Output the [X, Y] coordinate of the center of the cell containing the given text.  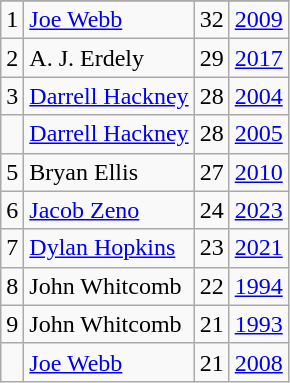
2010 [258, 172]
1 [12, 20]
9 [12, 324]
1994 [258, 286]
32 [212, 20]
2008 [258, 362]
8 [12, 286]
A. J. Erdely [109, 58]
2023 [258, 210]
27 [212, 172]
23 [212, 248]
2005 [258, 134]
Dylan Hopkins [109, 248]
5 [12, 172]
2017 [258, 58]
3 [12, 96]
6 [12, 210]
2009 [258, 20]
1993 [258, 324]
Jacob Zeno [109, 210]
22 [212, 286]
7 [12, 248]
29 [212, 58]
24 [212, 210]
2021 [258, 248]
2 [12, 58]
2004 [258, 96]
Bryan Ellis [109, 172]
